Detect which cell encompasses the target text, then output its [x, y] center coordinate. 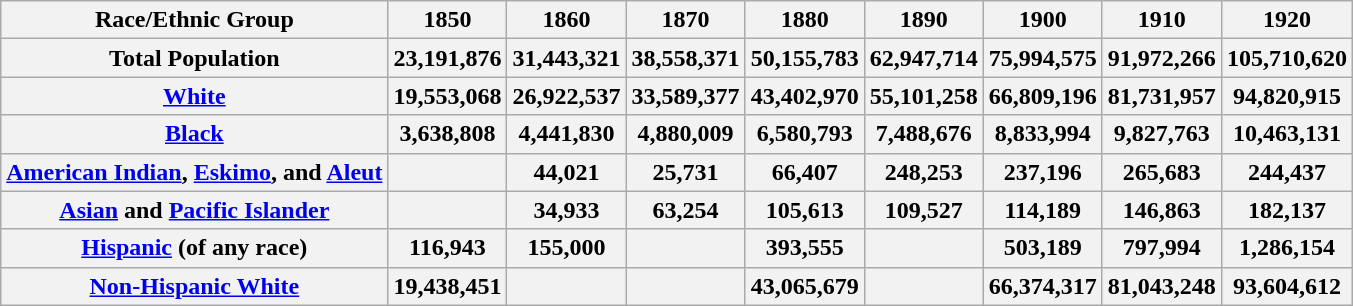
44,021 [566, 172]
1850 [448, 20]
Hispanic (of any race) [194, 248]
146,863 [1162, 210]
4,880,009 [686, 134]
797,994 [1162, 248]
43,402,970 [804, 96]
1900 [1042, 20]
109,527 [924, 210]
93,604,612 [1286, 286]
66,374,317 [1042, 286]
248,253 [924, 172]
25,731 [686, 172]
105,613 [804, 210]
8,833,994 [1042, 134]
Race/Ethnic Group [194, 20]
1,286,154 [1286, 248]
31,443,321 [566, 58]
155,000 [566, 248]
105,710,620 [1286, 58]
19,438,451 [448, 286]
1880 [804, 20]
34,933 [566, 210]
62,947,714 [924, 58]
White [194, 96]
Asian and Pacific Islander [194, 210]
81,731,957 [1162, 96]
114,189 [1042, 210]
1860 [566, 20]
38,558,371 [686, 58]
19,553,068 [448, 96]
4,441,830 [566, 134]
66,809,196 [1042, 96]
Non-Hispanic White [194, 286]
23,191,876 [448, 58]
7,488,676 [924, 134]
55,101,258 [924, 96]
91,972,266 [1162, 58]
American Indian, Eskimo, and Aleut [194, 172]
33,589,377 [686, 96]
1910 [1162, 20]
9,827,763 [1162, 134]
66,407 [804, 172]
182,137 [1286, 210]
503,189 [1042, 248]
10,463,131 [1286, 134]
6,580,793 [804, 134]
393,555 [804, 248]
Black [194, 134]
237,196 [1042, 172]
Total Population [194, 58]
43,065,679 [804, 286]
1870 [686, 20]
116,943 [448, 248]
50,155,783 [804, 58]
63,254 [686, 210]
81,043,248 [1162, 286]
26,922,537 [566, 96]
1890 [924, 20]
265,683 [1162, 172]
244,437 [1286, 172]
1920 [1286, 20]
75,994,575 [1042, 58]
94,820,915 [1286, 96]
3,638,808 [448, 134]
